Return the (X, Y) coordinate for the center point of the cell that contains the specified text.  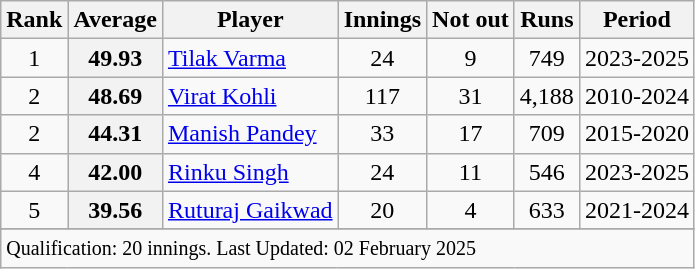
546 (546, 172)
Innings (382, 20)
48.69 (116, 96)
Average (116, 20)
633 (546, 210)
2021-2024 (636, 210)
Not out (471, 20)
Manish Pandey (250, 134)
31 (471, 96)
44.31 (116, 134)
Period (636, 20)
749 (546, 58)
39.56 (116, 210)
Virat Kohli (250, 96)
2010-2024 (636, 96)
Rinku Singh (250, 172)
4,188 (546, 96)
Player (250, 20)
2015-2020 (636, 134)
9 (471, 58)
Runs (546, 20)
Ruturaj Gaikwad (250, 210)
11 (471, 172)
Rank (34, 20)
Tilak Varma (250, 58)
5 (34, 210)
42.00 (116, 172)
20 (382, 210)
709 (546, 134)
Qualification: 20 innings. Last Updated: 02 February 2025 (348, 248)
17 (471, 134)
33 (382, 134)
117 (382, 96)
1 (34, 58)
49.93 (116, 58)
